For the text-containing cell, return its midpoint in [X, Y] coordinate format. 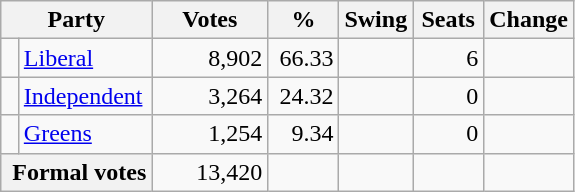
13,420 [210, 172]
Swing [376, 20]
Party [76, 20]
9.34 [304, 134]
3,264 [210, 96]
8,902 [210, 58]
6 [448, 58]
Votes [210, 20]
Change [529, 20]
Greens [84, 134]
Formal votes [76, 172]
24.32 [304, 96]
% [304, 20]
1,254 [210, 134]
66.33 [304, 58]
Seats [448, 20]
Independent [84, 96]
Liberal [84, 58]
